Determine the (X, Y) coordinate at the center of the cell enclosing the given text.  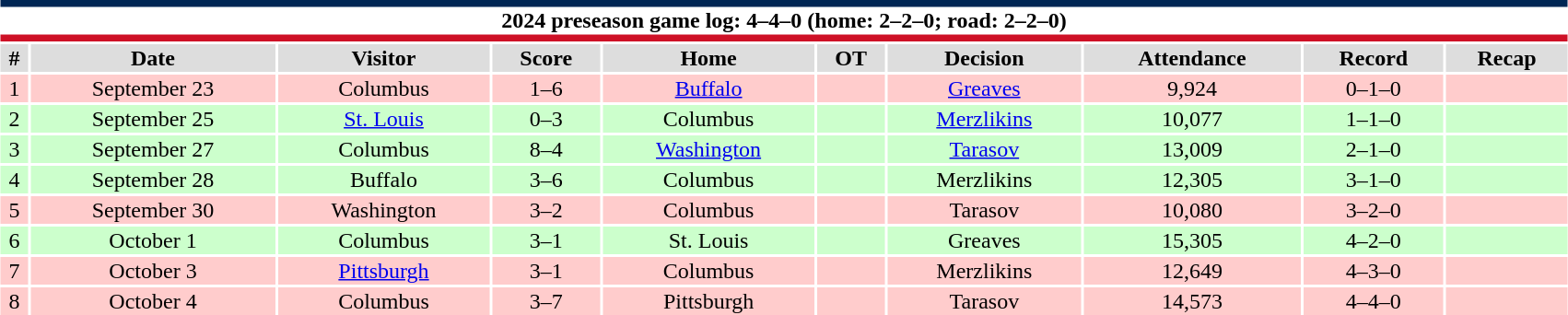
1–6 (545, 88)
OT (851, 58)
10,080 (1192, 210)
October 4 (153, 301)
# (15, 58)
1–1–0 (1374, 119)
1 (15, 88)
Recap (1507, 58)
4–3–0 (1374, 271)
September 30 (153, 210)
September 28 (153, 180)
4–4–0 (1374, 301)
3–7 (545, 301)
3–1–0 (1374, 180)
September 27 (153, 149)
7 (15, 271)
2–1–0 (1374, 149)
September 23 (153, 88)
Score (545, 58)
6 (15, 240)
September 25 (153, 119)
8 (15, 301)
5 (15, 210)
8–4 (545, 149)
10,077 (1192, 119)
13,009 (1192, 149)
4–2–0 (1374, 240)
Home (708, 58)
2024 preseason game log: 4–4–0 (home: 2–2–0; road: 2–2–0) (784, 20)
3–2–0 (1374, 210)
0–3 (545, 119)
Attendance (1192, 58)
3–2 (545, 210)
2 (15, 119)
0–1–0 (1374, 88)
4 (15, 180)
9,924 (1192, 88)
October 3 (153, 271)
Record (1374, 58)
3–6 (545, 180)
12,649 (1192, 271)
Date (153, 58)
14,573 (1192, 301)
12,305 (1192, 180)
15,305 (1192, 240)
Decision (985, 58)
Visitor (383, 58)
3 (15, 149)
October 1 (153, 240)
